From the cell containing the given text, extract its center point as [X, Y] coordinate. 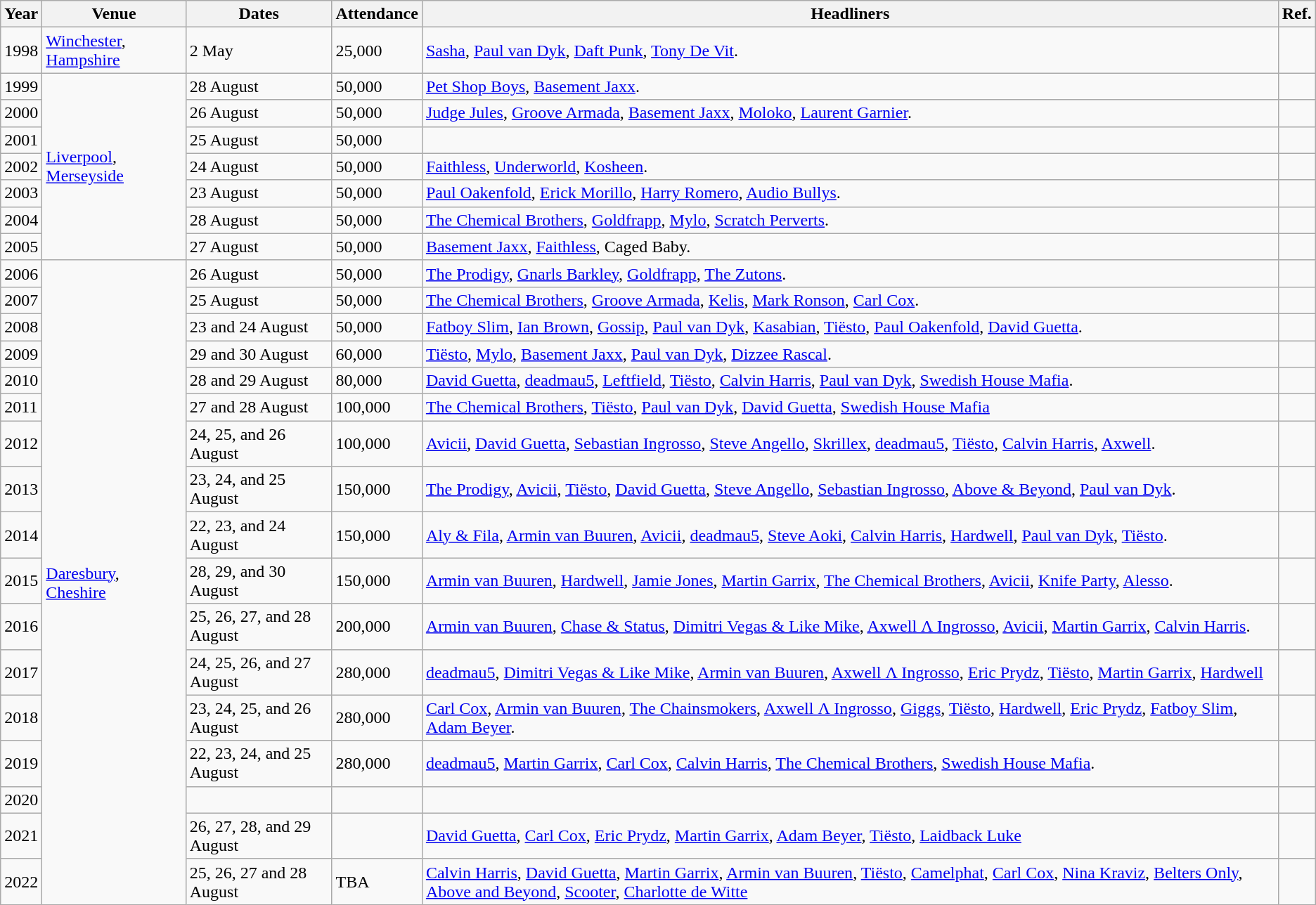
2004 [21, 220]
Tiësto, Mylo, Basement Jaxx, Paul van Dyk, Dizzee Rascal. [850, 353]
2002 [21, 167]
The Chemical Brothers, Goldfrapp, Mylo, Scratch Perverts. [850, 220]
2018 [21, 718]
Armin van Buuren, Chase & Status, Dimitri Vegas & Like Mike, Axwell Λ Ingrosso, Avicii, Martin Garrix, Calvin Harris. [850, 627]
2012 [21, 444]
1998 [21, 51]
28, 29, and 30 August [259, 580]
deadmau5, Martin Garrix, Carl Cox, Calvin Harris, The Chemical Brothers, Swedish House Mafia. [850, 763]
The Chemical Brothers, Tiësto, Paul van Dyk, David Guetta, Swedish House Mafia [850, 408]
23, 24, 25, and 26 August [259, 718]
2 May [259, 51]
2011 [21, 408]
2005 [21, 247]
Venue [114, 14]
25, 26, 27 and 28 August [259, 881]
24, 25, 26, and 27 August [259, 672]
Carl Cox, Armin van Buuren, The Chainsmokers, Axwell Λ Ingrosso, Giggs, Tiësto, Hardwell, Eric Prydz, Fatboy Slim, Adam Beyer. [850, 718]
200,000 [377, 627]
Dates [259, 14]
22, 23, 24, and 25 August [259, 763]
Aly & Fila, Armin van Buuren, Avicii, deadmau5, Steve Aoki, Calvin Harris, Hardwell, Paul van Dyk, Tiësto. [850, 535]
22, 23, and 24 August [259, 535]
Liverpool, Merseyside [114, 167]
Armin van Buuren, Hardwell, Jamie Jones, Martin Garrix, The Chemical Brothers, Avicii, Knife Party, Alesso. [850, 580]
23 August [259, 193]
David Guetta, Carl Cox, Eric Prydz, Martin Garrix, Adam Beyer, Tiësto, Laidback Luke [850, 836]
Pet Shop Boys, Basement Jaxx. [850, 86]
The Prodigy, Gnarls Barkley, Goldfrapp, The Zutons. [850, 273]
The Chemical Brothers, Groove Armada, Kelis, Mark Ronson, Carl Cox. [850, 300]
26, 27, 28, and 29 August [259, 836]
The Prodigy, Avicii, Tiësto, David Guetta, Steve Angello, Sebastian Ingrosso, Above & Beyond, Paul van Dyk. [850, 489]
Daresbury, Cheshire [114, 582]
2006 [21, 273]
2019 [21, 763]
Headliners [850, 14]
Faithless, Underworld, Kosheen. [850, 167]
2007 [21, 300]
Ref. [1296, 14]
deadmau5, Dimitri Vegas & Like Mike, Armin van Buuren, Axwell Λ Ingrosso, Eric Prydz, Tiësto, Martin Garrix, Hardwell [850, 672]
Fatboy Slim, Ian Brown, Gossip, Paul van Dyk, Kasabian, Tiësto, Paul Oakenfold, David Guetta. [850, 327]
Year [21, 14]
2000 [21, 113]
2022 [21, 881]
27 and 28 August [259, 408]
Judge Jules, Groove Armada, Basement Jaxx, Moloko, Laurent Garnier. [850, 113]
25, 26, 27, and 28 August [259, 627]
29 and 30 August [259, 353]
2009 [21, 353]
25,000 [377, 51]
27 August [259, 247]
2014 [21, 535]
28 and 29 August [259, 381]
Sasha, Paul van Dyk, Daft Punk, Tony De Vit. [850, 51]
Winchester, Hampshire [114, 51]
80,000 [377, 381]
1999 [21, 86]
2008 [21, 327]
2003 [21, 193]
Avicii, David Guetta, Sebastian Ingrosso, Steve Angello, Skrillex, deadmau5, Tiësto, Calvin Harris, Axwell. [850, 444]
2020 [21, 800]
2015 [21, 580]
2001 [21, 140]
2010 [21, 381]
Basement Jaxx, Faithless, Caged Baby. [850, 247]
23 and 24 August [259, 327]
David Guetta, deadmau5, Leftfield, Tiësto, Calvin Harris, Paul van Dyk, Swedish House Mafia. [850, 381]
60,000 [377, 353]
24, 25, and 26 August [259, 444]
2013 [21, 489]
Paul Oakenfold, Erick Morillo, Harry Romero, Audio Bullys. [850, 193]
23, 24, and 25 August [259, 489]
2017 [21, 672]
2016 [21, 627]
2021 [21, 836]
24 August [259, 167]
TBA [377, 881]
Attendance [377, 14]
